Determine the (x, y) coordinate at the center of the cell enclosing the given text.  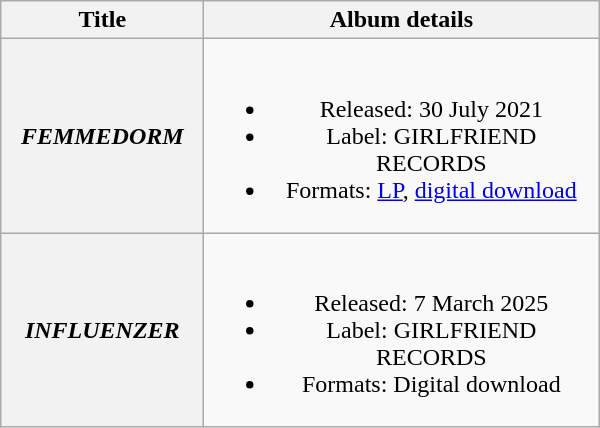
Album details (402, 20)
Released: 30 July 2021Label: GIRLFRIEND RECORDSFormats: LP, digital download (402, 136)
Released: 7 March 2025Label: GIRLFRIEND RECORDSFormats: Digital download (402, 330)
FEMMEDORM (102, 136)
Title (102, 20)
INFLUENZER (102, 330)
